Identify which cell holds the provided text, then report its [x, y] central coordinate. 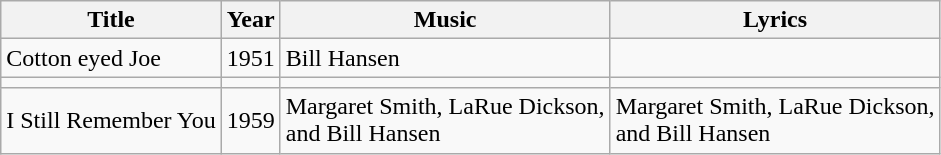
1959 [250, 120]
Lyrics [775, 20]
Music [445, 20]
Year [250, 20]
I Still Remember You [111, 120]
Cotton eyed Joe [111, 58]
Bill Hansen [445, 58]
Title [111, 20]
1951 [250, 58]
